Extract the (x, y) coordinate from the center of the cell holding the provided text.  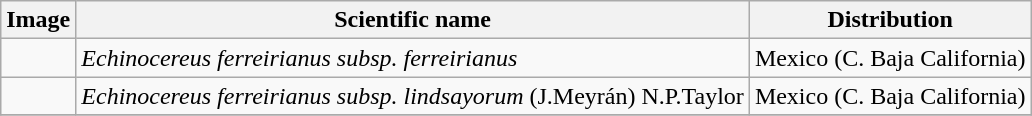
Distribution (890, 20)
Scientific name (413, 20)
Echinocereus ferreirianus subsp. lindsayorum (J.Meyrán) N.P.Taylor (413, 96)
Echinocereus ferreirianus subsp. ferreirianus (413, 58)
Image (38, 20)
